Extract the [x, y] coordinate from the center of the cell holding the provided text.  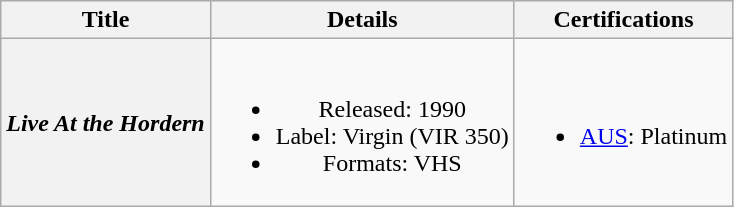
Details [362, 20]
Live At the Hordern [106, 122]
Title [106, 20]
Released: 1990Label: Virgin (VIR 350)Formats: VHS [362, 122]
Certifications [623, 20]
AUS: Platinum [623, 122]
